From the cell containing the given text, extract its center point as (x, y) coordinate. 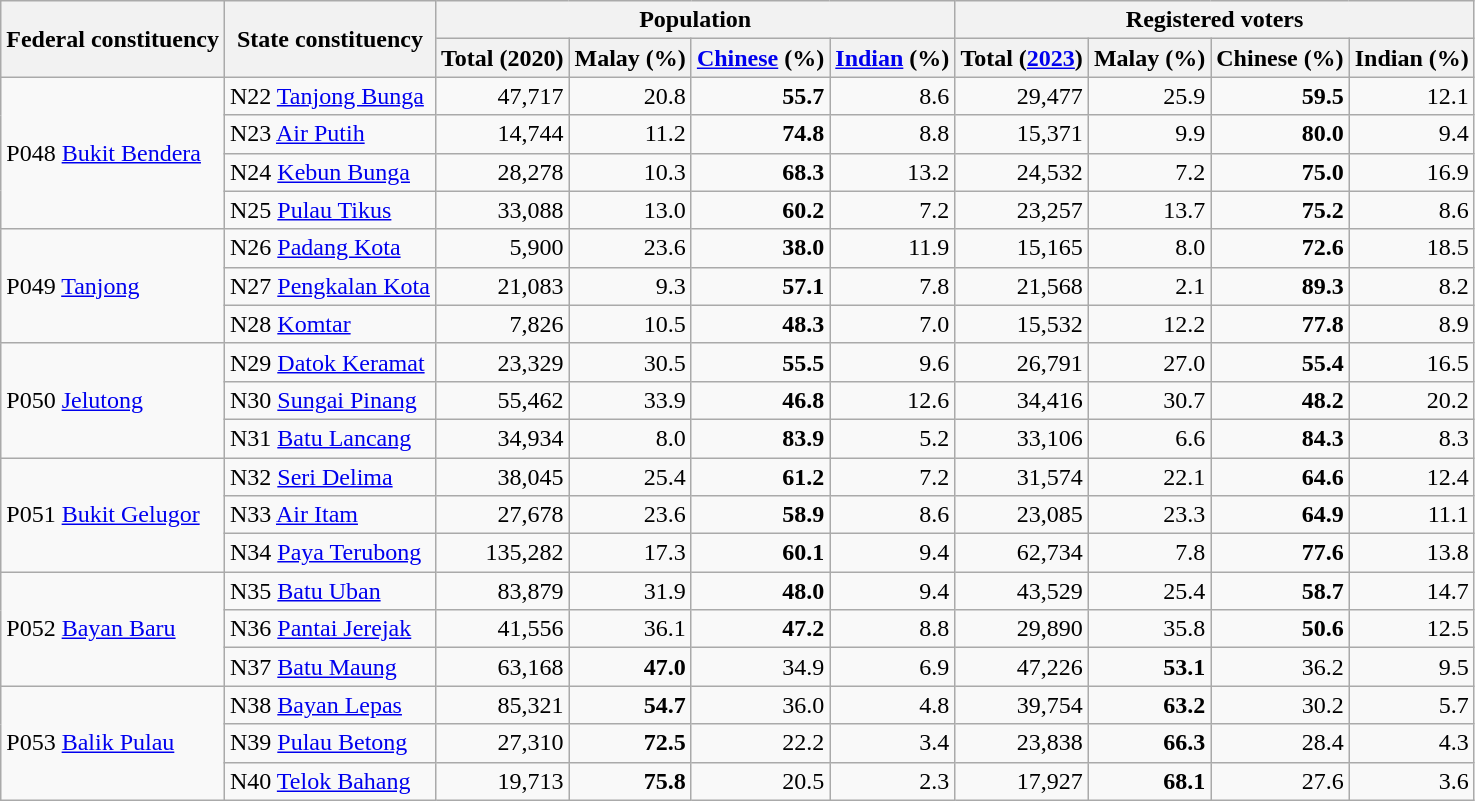
11.1 (1412, 515)
29,890 (1022, 629)
47,226 (1022, 667)
33,106 (1022, 438)
N35 Batu Uban (330, 591)
N24 Kebun Bunga (330, 172)
15,532 (1022, 324)
20.8 (630, 96)
84.3 (1280, 438)
80.0 (1280, 134)
28,278 (502, 172)
63,168 (502, 667)
N27 Pengkalan Kota (330, 286)
89.3 (1280, 286)
4.8 (892, 705)
13.2 (892, 172)
33.9 (630, 400)
11.9 (892, 248)
83.9 (760, 438)
6.9 (892, 667)
19,713 (502, 781)
61.2 (760, 477)
12.4 (1412, 477)
38,045 (502, 477)
27,678 (502, 515)
23,329 (502, 362)
63.2 (1149, 705)
State constituency (330, 39)
29,477 (1022, 96)
36.2 (1280, 667)
5.2 (892, 438)
55,462 (502, 400)
7.0 (892, 324)
48.2 (1280, 400)
72.6 (1280, 248)
17,927 (1022, 781)
58.9 (760, 515)
8.9 (1412, 324)
2.3 (892, 781)
20.5 (760, 781)
9.9 (1149, 134)
64.9 (1280, 515)
13.7 (1149, 210)
58.7 (1280, 591)
2.1 (1149, 286)
N29 Datok Keramat (330, 362)
8.3 (1412, 438)
47.0 (630, 667)
47,717 (502, 96)
3.6 (1412, 781)
46.8 (760, 400)
Population (694, 20)
21,568 (1022, 286)
P048 Bukit Bendera (113, 153)
N28 Komtar (330, 324)
27.0 (1149, 362)
12.5 (1412, 629)
48.3 (760, 324)
15,165 (1022, 248)
85,321 (502, 705)
39,754 (1022, 705)
23,838 (1022, 743)
31.9 (630, 591)
Registered voters (1214, 20)
15,371 (1022, 134)
6.6 (1149, 438)
55.5 (760, 362)
16.5 (1412, 362)
72.5 (630, 743)
Total (2023) (1022, 58)
66.3 (1149, 743)
9.3 (630, 286)
21,083 (502, 286)
16.9 (1412, 172)
43,529 (1022, 591)
P052 Bayan Baru (113, 629)
30.5 (630, 362)
50.6 (1280, 629)
Federal constituency (113, 39)
N37 Batu Maung (330, 667)
64.6 (1280, 477)
36.1 (630, 629)
36.0 (760, 705)
11.2 (630, 134)
P051 Bukit Gelugor (113, 515)
75.8 (630, 781)
28.4 (1280, 743)
60.2 (760, 210)
4.3 (1412, 743)
34,416 (1022, 400)
18.5 (1412, 248)
48.0 (760, 591)
25.9 (1149, 96)
27,310 (502, 743)
N30 Sungai Pinang (330, 400)
N36 Pantai Jerejak (330, 629)
135,282 (502, 553)
P050 Jelutong (113, 400)
22.1 (1149, 477)
9.6 (892, 362)
5.7 (1412, 705)
26,791 (1022, 362)
27.6 (1280, 781)
68.3 (760, 172)
75.2 (1280, 210)
Total (2020) (502, 58)
12.2 (1149, 324)
59.5 (1280, 96)
10.3 (630, 172)
N25 Pulau Tikus (330, 210)
23.3 (1149, 515)
47.2 (760, 629)
41,556 (502, 629)
62,734 (1022, 553)
12.6 (892, 400)
N39 Pulau Betong (330, 743)
22.2 (760, 743)
9.5 (1412, 667)
14,744 (502, 134)
74.8 (760, 134)
P049 Tanjong (113, 286)
12.1 (1412, 96)
35.8 (1149, 629)
53.1 (1149, 667)
77.8 (1280, 324)
55.4 (1280, 362)
23,257 (1022, 210)
57.1 (760, 286)
23,085 (1022, 515)
38.0 (760, 248)
13.8 (1412, 553)
N26 Padang Kota (330, 248)
55.7 (760, 96)
10.5 (630, 324)
33,088 (502, 210)
68.1 (1149, 781)
54.7 (630, 705)
5,900 (502, 248)
30.2 (1280, 705)
N23 Air Putih (330, 134)
31,574 (1022, 477)
30.7 (1149, 400)
N40 Telok Bahang (330, 781)
13.0 (630, 210)
24,532 (1022, 172)
17.3 (630, 553)
N22 Tanjong Bunga (330, 96)
N33 Air Itam (330, 515)
83,879 (502, 591)
N38 Bayan Lepas (330, 705)
75.0 (1280, 172)
N31 Batu Lancang (330, 438)
N32 Seri Delima (330, 477)
34.9 (760, 667)
60.1 (760, 553)
P053 Balik Pulau (113, 743)
N34 Paya Terubong (330, 553)
3.4 (892, 743)
8.2 (1412, 286)
20.2 (1412, 400)
14.7 (1412, 591)
77.6 (1280, 553)
34,934 (502, 438)
7,826 (502, 324)
